Determine the [X, Y] coordinate at the center of the cell enclosing the given text.  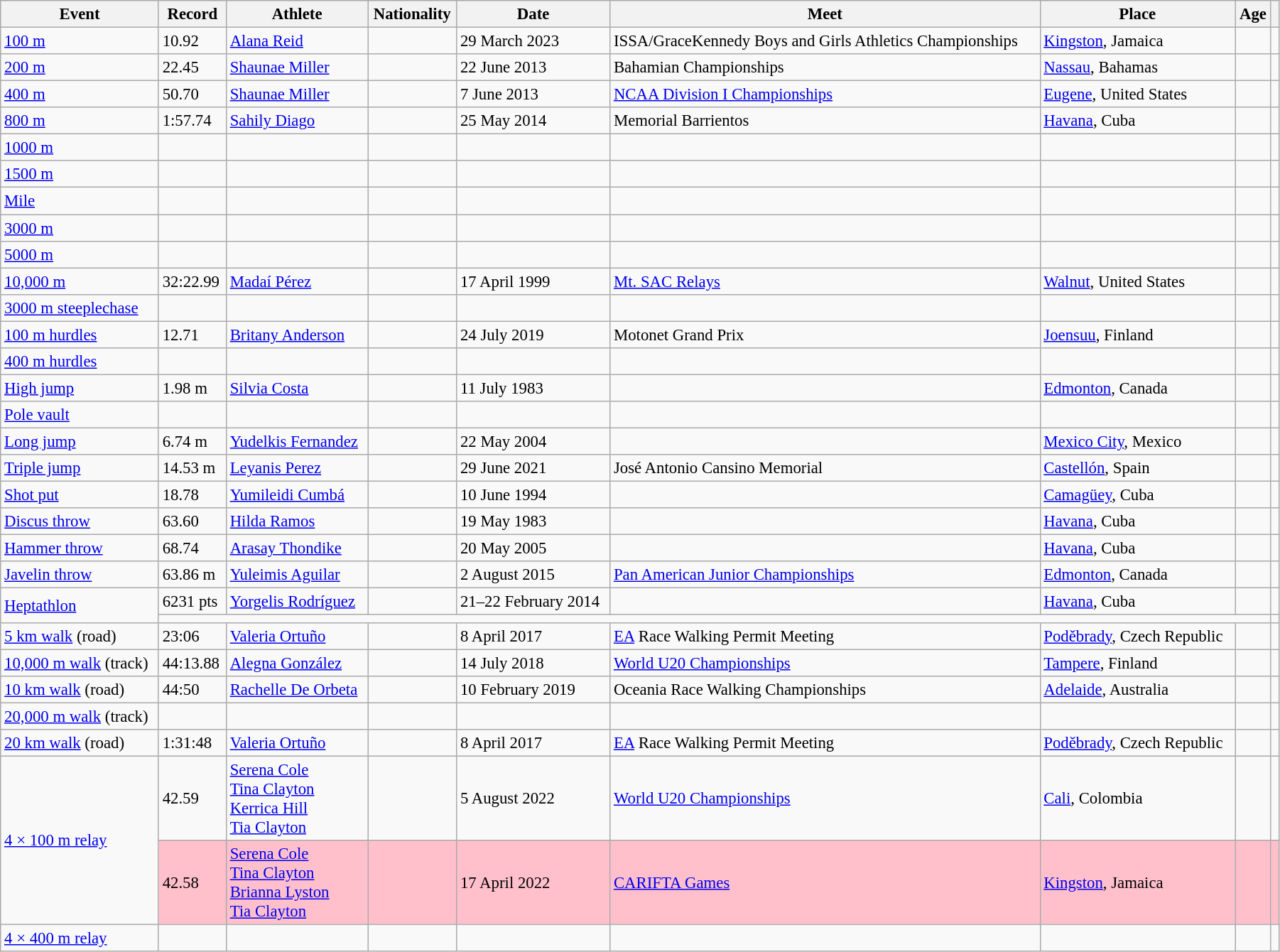
Motonet Grand Prix [825, 335]
10,000 m walk (track) [80, 663]
Britany Anderson [297, 335]
44:50 [192, 689]
Silvia Costa [297, 388]
63.86 m [192, 575]
Serena ColeTina ClaytonBrianna LystonTia Clayton [297, 882]
1:31:48 [192, 743]
3000 m steeplechase [80, 308]
20 May 2005 [533, 548]
1500 m [80, 174]
High jump [80, 388]
4 × 400 m relay [80, 938]
100 m [80, 41]
63.60 [192, 521]
21–22 February 2014 [533, 602]
Yorgelis Rodríguez [297, 602]
17 April 1999 [533, 281]
Rachelle De Orbeta [297, 689]
200 m [80, 67]
Nationality [412, 14]
Cali, Colombia [1138, 799]
400 m hurdles [80, 362]
24 July 2019 [533, 335]
14 July 2018 [533, 663]
5 August 2022 [533, 799]
Mexico City, Mexico [1138, 441]
29 March 2023 [533, 41]
32:22.99 [192, 281]
Hammer throw [80, 548]
Bahamian Championships [825, 67]
Castellón, Spain [1138, 468]
Yumileidi Cumbá [297, 495]
1000 m [80, 148]
Memorial Barrientos [825, 121]
Leyanis Perez [297, 468]
Serena ColeTina ClaytonKerrica HillTia Clayton [297, 799]
10 km walk (road) [80, 689]
Tampere, Finland [1138, 663]
Sahily Diago [297, 121]
3000 m [80, 228]
NCAA Division I Championships [825, 94]
7 June 2013 [533, 94]
Pole vault [80, 415]
22 May 2004 [533, 441]
Arasay Thondike [297, 548]
12.71 [192, 335]
100 m hurdles [80, 335]
Heptathlon [80, 605]
2 August 2015 [533, 575]
Madaí Pérez [297, 281]
14.53 m [192, 468]
22 June 2013 [533, 67]
42.59 [192, 799]
5000 m [80, 254]
44:13.88 [192, 663]
José Antonio Cansino Memorial [825, 468]
6.74 m [192, 441]
Record [192, 14]
CARIFTA Games [825, 882]
6231 pts [192, 602]
10,000 m [80, 281]
10.92 [192, 41]
Hilda Ramos [297, 521]
Yudelkis Fernandez [297, 441]
20,000 m walk (track) [80, 716]
Javelin throw [80, 575]
17 April 2022 [533, 882]
5 km walk (road) [80, 636]
Adelaide, Australia [1138, 689]
19 May 1983 [533, 521]
400 m [80, 94]
1.98 m [192, 388]
Eugene, United States [1138, 94]
Discus throw [80, 521]
Place [1138, 14]
Pan American Junior Championships [825, 575]
Mile [80, 201]
Walnut, United States [1138, 281]
Joensuu, Finland [1138, 335]
Shot put [80, 495]
25 May 2014 [533, 121]
Date [533, 14]
Triple jump [80, 468]
Long jump [80, 441]
Mt. SAC Relays [825, 281]
Nassau, Bahamas [1138, 67]
20 km walk (road) [80, 743]
42.58 [192, 882]
1:57.74 [192, 121]
50.70 [192, 94]
Alegna González [297, 663]
11 July 1983 [533, 388]
ISSA/GraceKennedy Boys and Girls Athletics Championships [825, 41]
4 × 100 m relay [80, 840]
68.74 [192, 548]
29 June 2021 [533, 468]
18.78 [192, 495]
Event [80, 14]
22.45 [192, 67]
Oceania Race Walking Championships [825, 689]
Yuleimis Aguilar [297, 575]
10 February 2019 [533, 689]
Age [1253, 14]
Alana Reid [297, 41]
23:06 [192, 636]
800 m [80, 121]
Camagüey, Cuba [1138, 495]
10 June 1994 [533, 495]
Athlete [297, 14]
Meet [825, 14]
